From the cell containing the given text, extract its center point as (X, Y) coordinate. 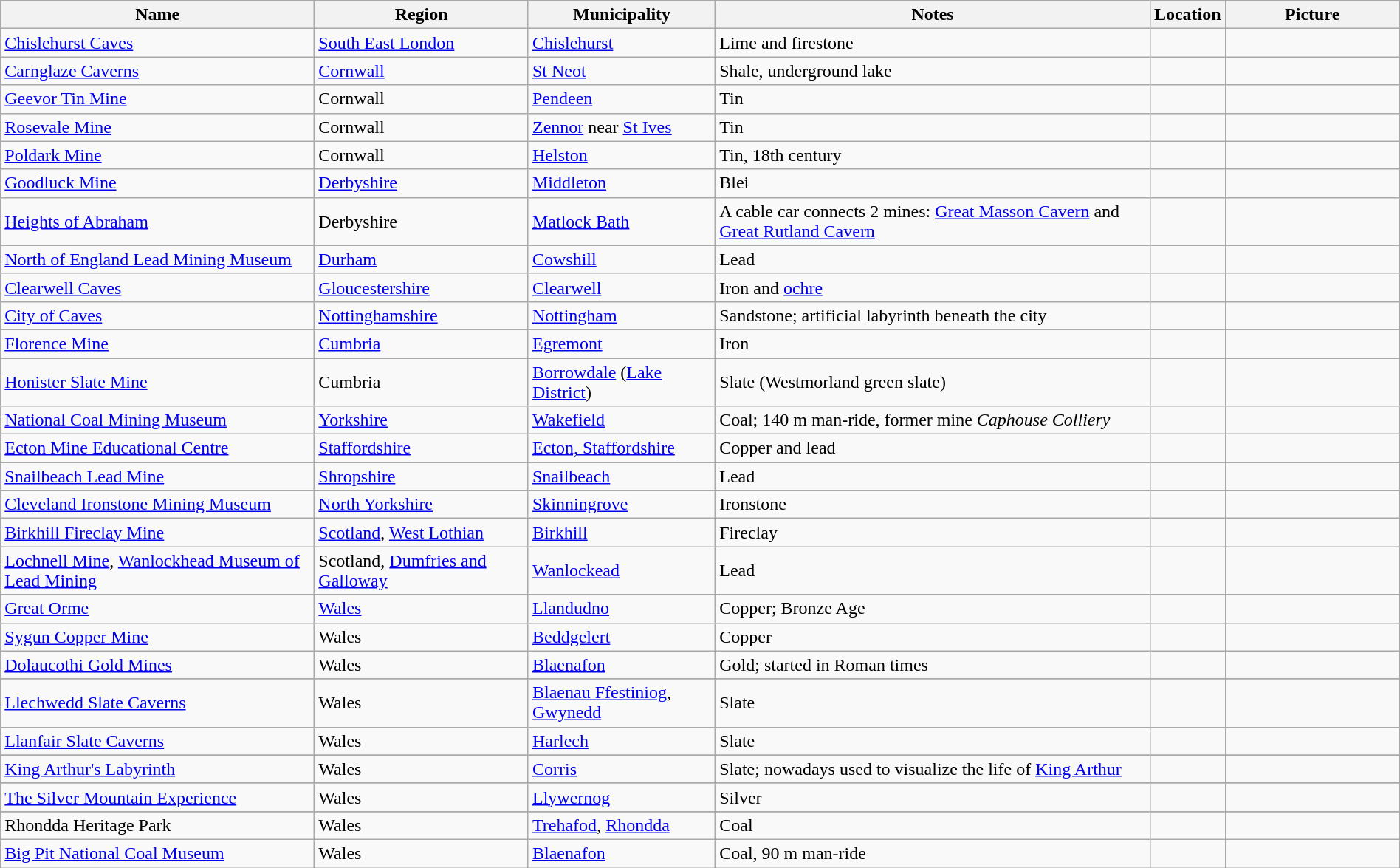
Carnglaze Caverns (158, 71)
Ecton Mine Educational Centre (158, 448)
Gold; started in Roman times (933, 665)
Notes (933, 15)
Staffordshire (422, 448)
Blei (933, 183)
King Arthur's Labyrinth (158, 769)
City of Caves (158, 315)
Copper; Bronze Age (933, 609)
South East London (422, 43)
Sygun Copper Mine (158, 637)
National Coal Mining Museum (158, 420)
Matlock Bath (622, 222)
Middleton (622, 183)
Corris (622, 769)
Iron (933, 344)
Great Orme (158, 609)
North Yorkshire (422, 505)
Geevor Tin Mine (158, 99)
Pendeen (622, 99)
Copper and lead (933, 448)
Coal, 90 m man-ride (933, 853)
Slate; nowadays used to visualize the life of King Arthur (933, 769)
Shropshire (422, 476)
Lime and firestone (933, 43)
Egremont (622, 344)
A cable car connects 2 mines: Great Masson Cavern and Great Rutland Cavern (933, 222)
Blaenau Ffestiniog, Gwynedd (622, 703)
Name (158, 15)
Location (1187, 15)
Nottinghamshire (422, 315)
Picture (1312, 15)
Iron and ochre (933, 287)
Heights of Abraham (158, 222)
Borrowdale (Lake District) (622, 381)
Lochnell Mine, Wanlockhead Museum of Lead Mining (158, 570)
Zennor near St Ives (622, 127)
Wanlockead (622, 570)
Llanfair Slate Caverns (158, 741)
Nottingham (622, 315)
Dolaucothi Gold Mines (158, 665)
Durham (422, 259)
Gloucestershire (422, 287)
Cowshill (622, 259)
Clearwell (622, 287)
Honister Slate Mine (158, 381)
Chislehurst (622, 43)
Skinningrove (622, 505)
Municipality (622, 15)
Scotland, West Lothian (422, 533)
Llechwedd Slate Caverns (158, 703)
Cleveland Ironstone Mining Museum (158, 505)
Harlech (622, 741)
Shale, underground lake (933, 71)
Ecton, Staffordshire (622, 448)
Slate (Westmorland green slate) (933, 381)
Coal (933, 825)
Copper (933, 637)
Goodluck Mine (158, 183)
Ironstone (933, 505)
Chislehurst Caves (158, 43)
Helston (622, 155)
Birkhill Fireclay Mine (158, 533)
Scotland, Dumfries and Galloway (422, 570)
Wakefield (622, 420)
Beddgelert (622, 637)
Snailbeach (622, 476)
Trehafod, Rhondda (622, 825)
Tin, 18th century (933, 155)
Snailbeach Lead Mine (158, 476)
Region (422, 15)
Florence Mine (158, 344)
Clearwell Caves (158, 287)
Coal; 140 m man-ride, former mine Caphouse Colliery (933, 420)
Big Pit National Coal Museum (158, 853)
North of England Lead Mining Museum (158, 259)
Llywernog (622, 797)
Rhondda Heritage Park (158, 825)
Sandstone; artificial labyrinth beneath the city (933, 315)
Rosevale Mine (158, 127)
Fireclay (933, 533)
Silver (933, 797)
St Neot (622, 71)
Yorkshire (422, 420)
The Silver Mountain Experience (158, 797)
Llandudno (622, 609)
Poldark Mine (158, 155)
Birkhill (622, 533)
